Output the (X, Y) coordinate of the center of the cell containing the given text.  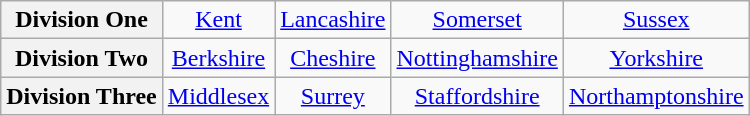
Somerset (477, 20)
Division One (82, 20)
Surrey (333, 96)
Division Three (82, 96)
Berkshire (218, 58)
Lancashire (333, 20)
Nottinghamshire (477, 58)
Yorkshire (656, 58)
Middlesex (218, 96)
Cheshire (333, 58)
Northamptonshire (656, 96)
Division Two (82, 58)
Staffordshire (477, 96)
Kent (218, 20)
Sussex (656, 20)
